Provide the [x, y] coordinate of the cell's center where the given text is located.  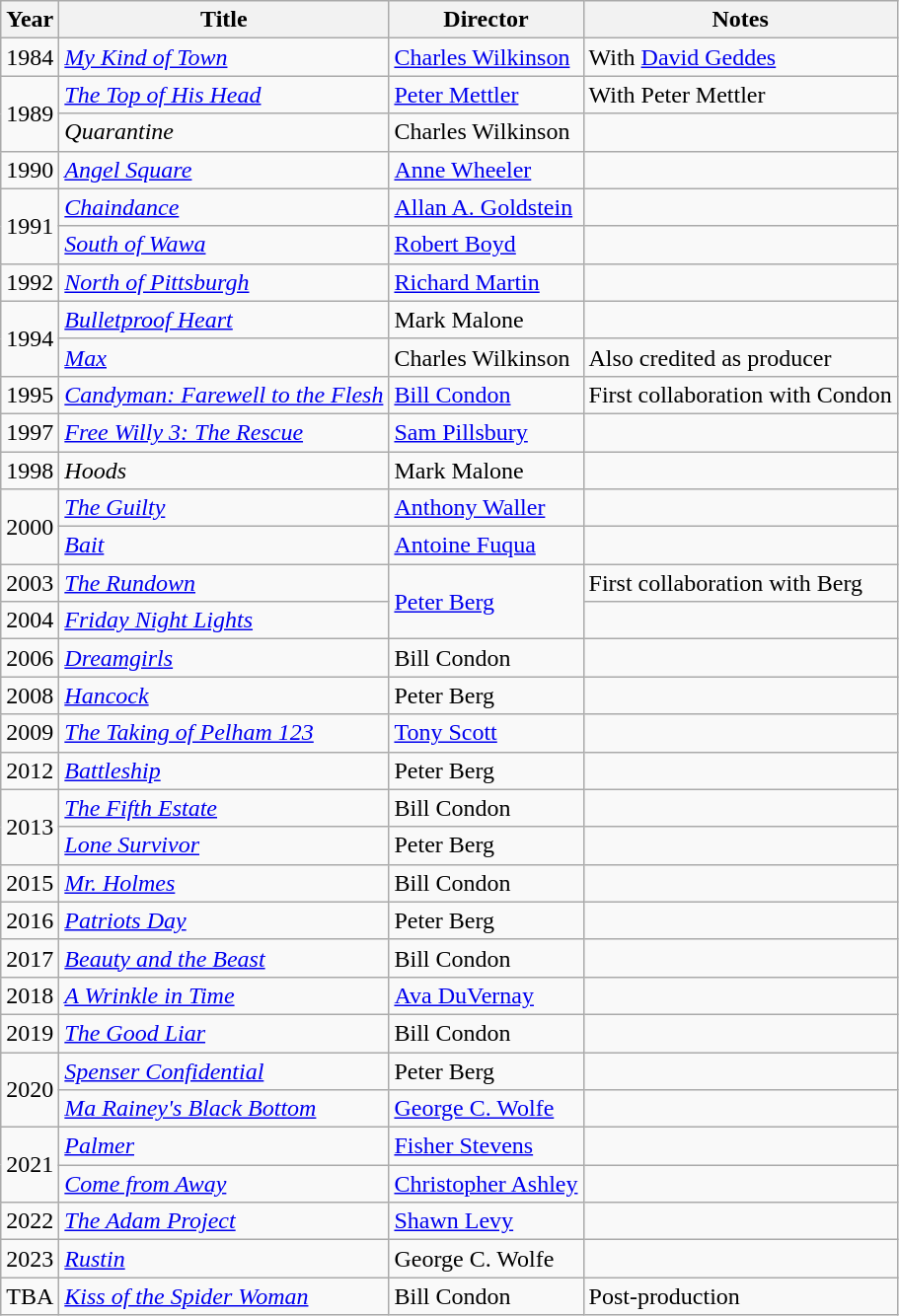
Battleship [224, 770]
2021 [30, 1165]
Bait [224, 546]
Patriots Day [224, 920]
Ma Rainey's Black Bottom [224, 1109]
1991 [30, 226]
2017 [30, 958]
A Wrinkle in Time [224, 995]
2009 [30, 733]
2019 [30, 1033]
The Good Liar [224, 1033]
1998 [30, 471]
With Peter Mettler [740, 95]
Candyman: Farewell to the Flesh [224, 395]
The Fifth Estate [224, 808]
1989 [30, 113]
Max [224, 357]
Also credited as producer [740, 357]
Ava DuVernay [486, 995]
1995 [30, 395]
Free Willy 3: The Rescue [224, 432]
2006 [30, 658]
Anne Wheeler [486, 170]
Hoods [224, 471]
Christopher Ashley [486, 1184]
Rustin [224, 1259]
2003 [30, 583]
Angel Square [224, 170]
The Guilty [224, 508]
2016 [30, 920]
North of Pittsburgh [224, 282]
Lone Survivor [224, 845]
Quarantine [224, 132]
Robert Boyd [486, 245]
1992 [30, 282]
Sam Pillsbury [486, 432]
1990 [30, 170]
Fisher Stevens [486, 1146]
Beauty and the Beast [224, 958]
The Rundown [224, 583]
TBA [30, 1296]
Mr. Holmes [224, 883]
Anthony Waller [486, 508]
The Top of His Head [224, 95]
Come from Away [224, 1184]
2008 [30, 695]
With David Geddes [740, 57]
1997 [30, 432]
Notes [740, 20]
1994 [30, 338]
Chaindance [224, 207]
2012 [30, 770]
Post-production [740, 1296]
Friday Night Lights [224, 621]
Antoine Fuqua [486, 546]
Shawn Levy [486, 1221]
Peter Mettler [486, 95]
2004 [30, 621]
2013 [30, 827]
Title [224, 20]
2022 [30, 1221]
First collaboration with Berg [740, 583]
2015 [30, 883]
Allan A. Goldstein [486, 207]
Hancock [224, 695]
1984 [30, 57]
Richard Martin [486, 282]
First collaboration with Condon [740, 395]
2018 [30, 995]
Dreamgirls [224, 658]
South of Wawa [224, 245]
2000 [30, 527]
Tony Scott [486, 733]
2020 [30, 1089]
Year [30, 20]
The Taking of Pelham 123 [224, 733]
The Adam Project [224, 1221]
Palmer [224, 1146]
2023 [30, 1259]
My Kind of Town [224, 57]
Spenser Confidential [224, 1070]
Kiss of the Spider Woman [224, 1296]
Bulletproof Heart [224, 320]
Director [486, 20]
